Provide the [x, y] coordinate of the cell's center where the given text is located.  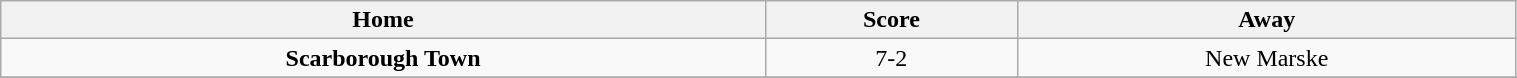
Score [891, 20]
New Marske [1266, 58]
7-2 [891, 58]
Home [384, 20]
Scarborough Town [384, 58]
Away [1266, 20]
